Locate the cell with the specified text and output its [X, Y] center coordinate. 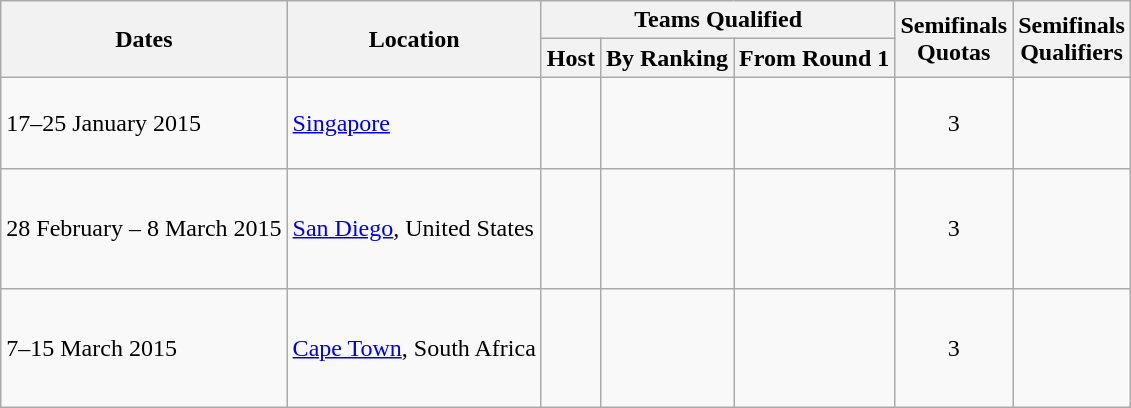
28 February – 8 March 2015 [144, 228]
Location [414, 39]
Host [570, 58]
7–15 March 2015 [144, 348]
Teams Qualified [718, 20]
San Diego, United States [414, 228]
SemifinalsQualifiers [1072, 39]
Dates [144, 39]
Singapore [414, 123]
By Ranking [666, 58]
Cape Town, South Africa [414, 348]
17–25 January 2015 [144, 123]
From Round 1 [814, 58]
SemifinalsQuotas [954, 39]
